Search for the cell housing the specified text and yield its [x, y] center coordinate. 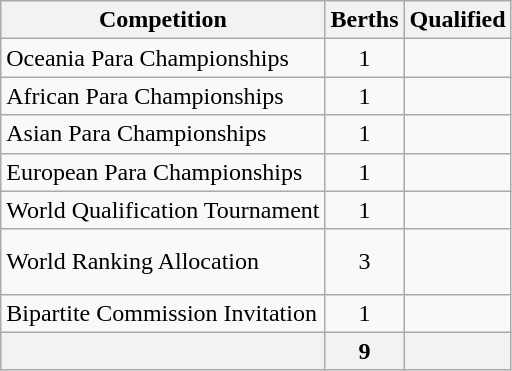
Qualified [458, 20]
Berths [364, 20]
3 [364, 262]
World Qualification Tournament [163, 210]
Oceania Para Championships [163, 58]
African Para Championships [163, 96]
Competition [163, 20]
European Para Championships [163, 172]
Bipartite Commission Invitation [163, 313]
World Ranking Allocation [163, 262]
9 [364, 351]
Asian Para Championships [163, 134]
